Return [x, y] of the center of cell containing provided text 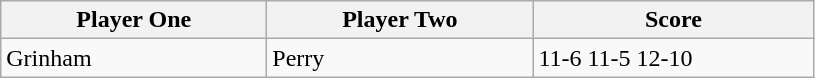
Perry [400, 58]
Grinham [134, 58]
Player Two [400, 20]
Player One [134, 20]
Score [674, 20]
11-6 11-5 12-10 [674, 58]
